For the text-containing cell, return its midpoint in [x, y] coordinate format. 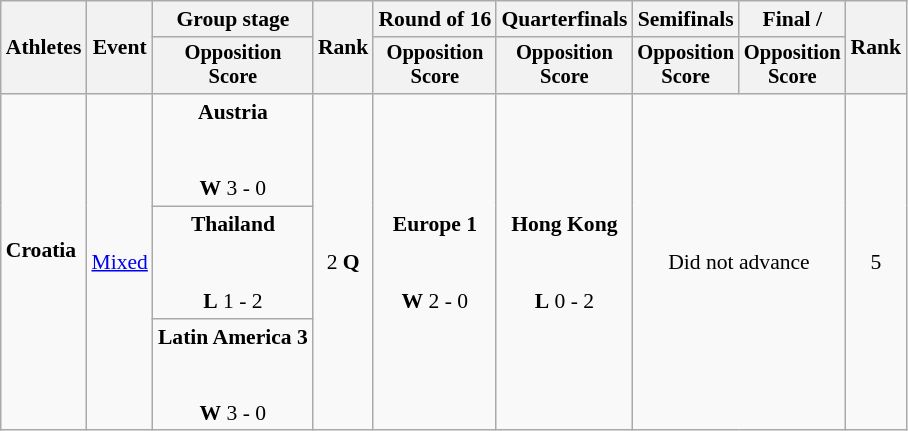
5 [876, 262]
2 Q [344, 262]
Event [119, 48]
Final / [792, 19]
Europe 1W 2 - 0 [434, 262]
Did not advance [738, 262]
Quarterfinals [564, 19]
Group stage [233, 19]
ThailandL 1 - 2 [233, 263]
Latin America 3W 3 - 0 [233, 375]
Croatia [44, 262]
Semifinals [686, 19]
Hong KongL 0 - 2 [564, 262]
Round of 16 [434, 19]
Mixed [119, 262]
Athletes [44, 48]
AustriaW 3 - 0 [233, 150]
